Return [X, Y] of the center of cell containing provided text 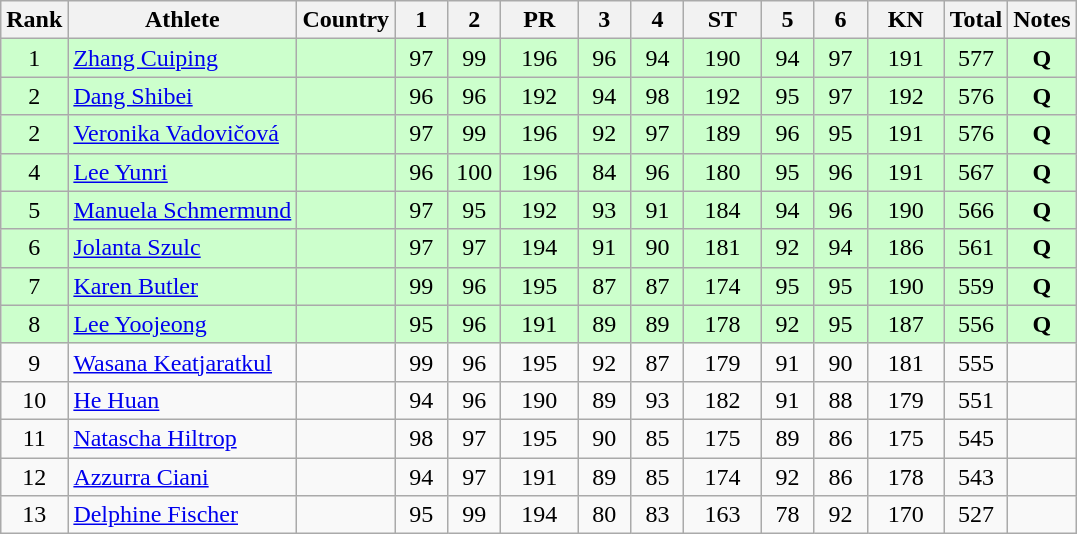
555 [976, 362]
559 [976, 286]
10 [34, 400]
Veronika Vadovičová [182, 134]
83 [658, 515]
567 [976, 172]
187 [906, 324]
Azzurra Ciani [182, 477]
Wasana Keatjaratkul [182, 362]
KN [906, 20]
11 [34, 438]
Dang Shibei [182, 96]
8 [34, 324]
170 [906, 515]
527 [976, 515]
84 [604, 172]
PR [540, 20]
Natascha Hiltrop [182, 438]
184 [722, 210]
Manuela Schmermund [182, 210]
163 [722, 515]
561 [976, 248]
577 [976, 58]
Lee Yoojeong [182, 324]
545 [976, 438]
182 [722, 400]
186 [906, 248]
3 [604, 20]
He Huan [182, 400]
Total [976, 20]
Country [346, 20]
Rank [34, 20]
189 [722, 134]
7 [34, 286]
556 [976, 324]
Karen Butler [182, 286]
13 [34, 515]
88 [840, 400]
Jolanta Szulc [182, 248]
78 [788, 515]
551 [976, 400]
9 [34, 362]
543 [976, 477]
100 [474, 172]
12 [34, 477]
180 [722, 172]
ST [722, 20]
Lee Yunri [182, 172]
Athlete [182, 20]
Zhang Cuiping [182, 58]
Delphine Fischer [182, 515]
Notes [1042, 20]
80 [604, 515]
566 [976, 210]
